Scan for the cell matching the given text and deliver its [x, y] coordinate at center. 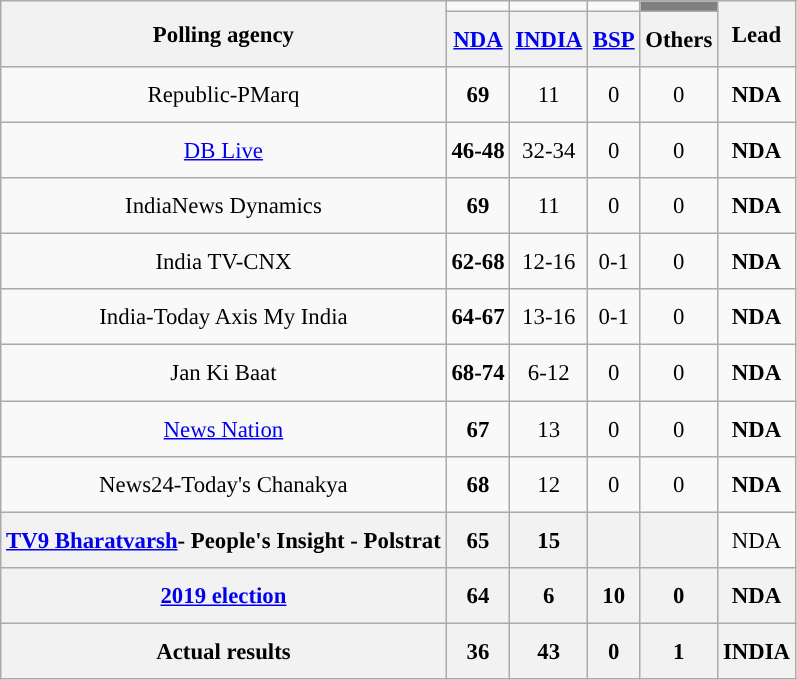
Jan Ki Baat [224, 373]
Lead [757, 34]
BSP [614, 40]
13-16 [549, 318]
Others [679, 40]
62-68 [478, 262]
10 [614, 595]
12 [549, 484]
IndiaNews Dynamics [224, 206]
India TV-CNX [224, 262]
68 [478, 484]
Polling agency [224, 34]
Actual results [224, 651]
65 [478, 540]
1 [679, 651]
67 [478, 429]
36 [478, 651]
15 [549, 540]
12-16 [549, 262]
32-34 [549, 151]
TV9 Bharatvarsh- People's Insight - Polstrat [224, 540]
News Nation [224, 429]
13 [549, 429]
Republic-PMarq [224, 95]
68-74 [478, 373]
6 [549, 595]
News24-Today's Chanakya [224, 484]
64-67 [478, 318]
2019 election [224, 595]
43 [549, 651]
India-Today Axis My India [224, 318]
6-12 [549, 373]
DB Live [224, 151]
64 [478, 595]
46-48 [478, 151]
